Locate the cell with the specified text and output its [X, Y] center coordinate. 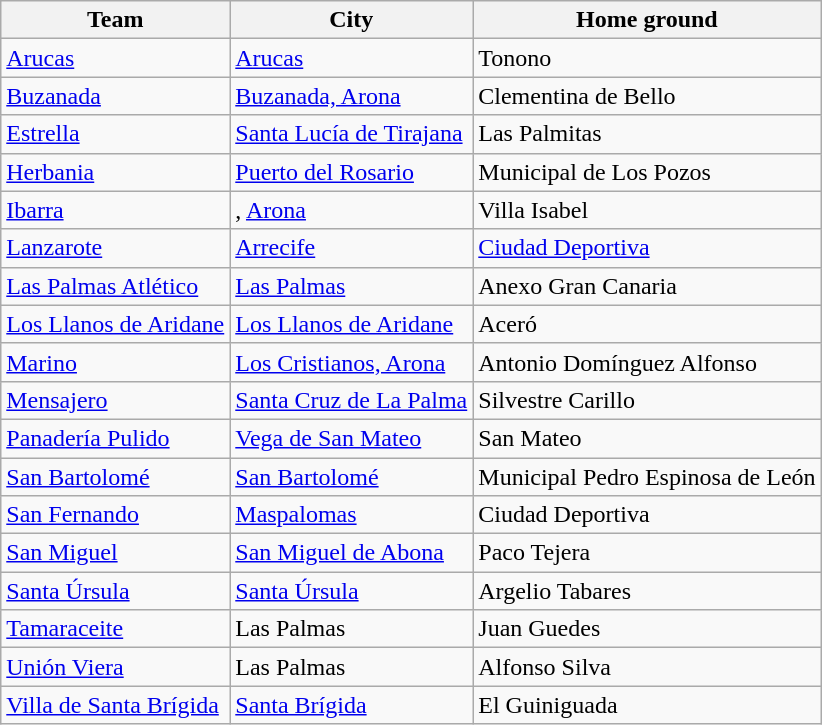
Panadería Pulido [116, 438]
Santa Brígida [352, 705]
San Fernando [116, 515]
Home ground [647, 20]
Mensajero [116, 400]
Las Palmas Atlético [116, 286]
Juan Guedes [647, 629]
Santa Lucía de Tirajana [352, 134]
Las Palmitas [647, 134]
Clementina de Bello [647, 96]
Buzanada [116, 96]
Buzanada, Arona [352, 96]
Los Cristianos, Arona [352, 362]
Estrella [116, 134]
Tamaraceite [116, 629]
Tonono [647, 58]
San Miguel [116, 553]
Santa Cruz de La Palma [352, 400]
Antonio Domínguez Alfonso [647, 362]
San Mateo [647, 438]
Paco Tejera [647, 553]
City [352, 20]
Arrecife [352, 248]
Unión Viera [116, 667]
Argelio Tabares [647, 591]
Villa de Santa Brígida [116, 705]
Municipal Pedro Espinosa de León [647, 477]
Team [116, 20]
Herbania [116, 172]
Vega de San Mateo [352, 438]
Aceró [647, 324]
El Guiniguada [647, 705]
Municipal de Los Pozos [647, 172]
San Miguel de Abona [352, 553]
Puerto del Rosario [352, 172]
Villa Isabel [647, 210]
Marino [116, 362]
, Arona [352, 210]
Silvestre Carillo [647, 400]
Alfonso Silva [647, 667]
Anexo Gran Canaria [647, 286]
Ibarra [116, 210]
Maspalomas [352, 515]
Lanzarote [116, 248]
